Capture the cell that displays the provided text and extract its (X, Y) central coordinate. 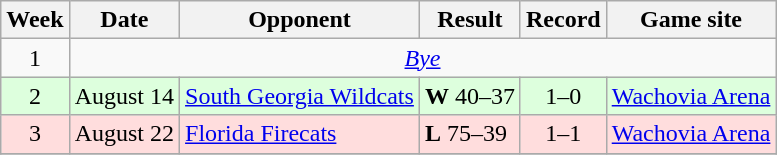
1–1 (563, 134)
Bye (422, 58)
Florida Firecats (300, 134)
South Georgia Wildcats (300, 96)
Week (35, 20)
1 (35, 58)
Result (470, 20)
Date (124, 20)
Opponent (300, 20)
W 40–37 (470, 96)
L 75–39 (470, 134)
2 (35, 96)
1–0 (563, 96)
August 14 (124, 96)
August 22 (124, 134)
Game site (691, 20)
3 (35, 134)
Record (563, 20)
